Search for the cell housing the specified text and yield its [x, y] center coordinate. 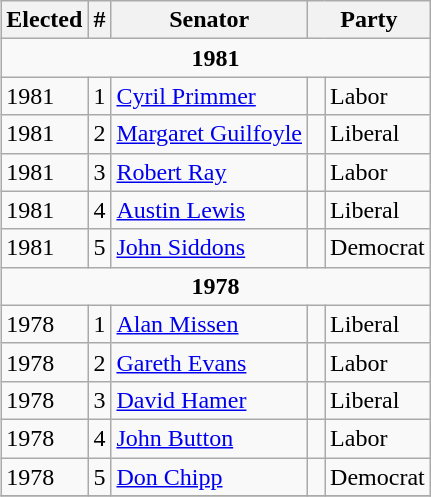
Party [370, 20]
David Hamer [210, 400]
John Siddons [210, 248]
Elected [44, 20]
Cyril Primmer [210, 96]
Margaret Guilfoyle [210, 134]
Gareth Evans [210, 362]
Don Chipp [210, 477]
Alan Missen [210, 324]
John Button [210, 438]
# [100, 20]
Austin Lewis [210, 210]
Robert Ray [210, 172]
Senator [210, 20]
